Identify which cell holds the provided text, then report its (x, y) central coordinate. 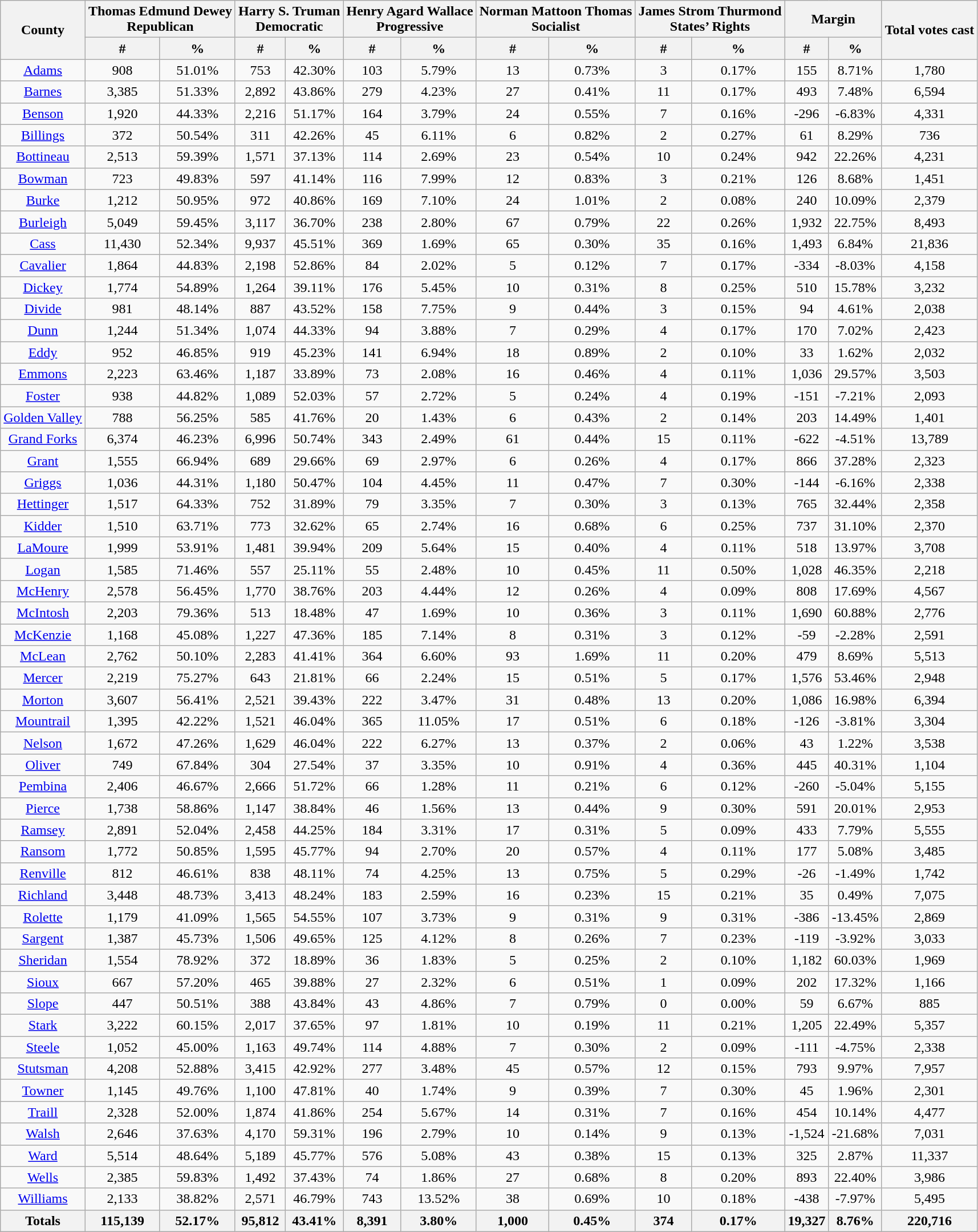
3,986 (930, 1177)
3,413 (260, 895)
-1.49% (855, 873)
445 (806, 765)
3,448 (122, 895)
McKenzie (43, 635)
97 (372, 1026)
7.48% (855, 92)
4,567 (930, 591)
0.00% (738, 1004)
32.44% (855, 504)
2.49% (439, 439)
1,742 (930, 873)
Burke (43, 200)
743 (372, 1199)
1,205 (806, 1026)
48.64% (197, 1156)
667 (122, 982)
56.45% (197, 591)
7.14% (439, 635)
50.47% (314, 483)
18.48% (314, 613)
-622 (806, 439)
887 (260, 309)
1,168 (122, 635)
597 (260, 179)
919 (260, 352)
-438 (806, 1199)
Cass (43, 244)
71.46% (197, 569)
6,996 (260, 439)
17.32% (855, 982)
56.25% (197, 418)
52.03% (314, 396)
54.89% (197, 287)
2,776 (930, 613)
37.65% (314, 1026)
1,510 (122, 526)
13.97% (855, 548)
11,337 (930, 1156)
67.84% (197, 765)
Kidder (43, 526)
Wells (43, 1177)
0.06% (738, 743)
42.26% (314, 135)
49.65% (314, 938)
Slope (43, 1004)
103 (372, 70)
-260 (806, 787)
1,521 (260, 722)
8.69% (855, 656)
-2.28% (855, 635)
16.98% (855, 700)
45.08% (197, 635)
57 (372, 396)
Ward (43, 1156)
788 (122, 418)
49.83% (197, 179)
1,780 (930, 70)
50.51% (197, 1004)
Pierce (43, 808)
-6.83% (855, 114)
209 (372, 548)
42.22% (197, 722)
40 (372, 1091)
10.09% (855, 200)
Eddy (43, 352)
1,451 (930, 179)
50.95% (197, 200)
Steele (43, 1047)
41.41% (314, 656)
104 (372, 483)
5.79% (439, 70)
1.28% (439, 787)
0.73% (592, 70)
37 (372, 765)
Mountrail (43, 722)
1.62% (855, 352)
6.11% (439, 135)
6.27% (439, 743)
50.85% (197, 852)
42.92% (314, 1069)
433 (806, 830)
36.70% (314, 222)
2,385 (122, 1177)
1,629 (260, 743)
48.24% (314, 895)
885 (930, 1004)
1,163 (260, 1047)
238 (372, 222)
James Strom ThurmondStates’ Rights (710, 19)
31.10% (855, 526)
78.92% (197, 960)
3,485 (930, 852)
-26 (806, 873)
7,075 (930, 895)
3.80% (439, 1221)
0.91% (592, 765)
7,957 (930, 1069)
9.97% (855, 1069)
Dickey (43, 287)
Mercer (43, 678)
Richland (43, 895)
808 (806, 591)
73 (372, 374)
4.86% (439, 1004)
37.63% (197, 1134)
Stutsman (43, 1069)
5,049 (122, 222)
50.54% (197, 135)
51.01% (197, 70)
1,874 (260, 1112)
2,301 (930, 1091)
5.45% (439, 287)
155 (806, 70)
2,219 (122, 678)
7.10% (439, 200)
4.44% (439, 591)
1,770 (260, 591)
1,690 (806, 613)
4,231 (930, 157)
33.89% (314, 374)
22.49% (855, 1026)
0.43% (592, 418)
1,920 (122, 114)
2,948 (930, 678)
95,812 (260, 1221)
3.48% (439, 1069)
169 (372, 200)
51.34% (197, 331)
1,492 (260, 1177)
52.34% (197, 244)
365 (372, 722)
2.97% (439, 461)
69 (372, 461)
1,969 (930, 960)
-1,524 (806, 1134)
1 (664, 982)
3.88% (439, 331)
56.41% (197, 700)
2,953 (930, 808)
52.86% (314, 265)
11.05% (439, 722)
7,031 (930, 1134)
2,017 (260, 1026)
2.48% (439, 569)
Pembina (43, 787)
36 (372, 960)
2,216 (260, 114)
518 (806, 548)
22.40% (855, 1177)
2,646 (122, 1134)
812 (122, 873)
79 (372, 504)
2.79% (439, 1134)
84 (372, 265)
2,358 (930, 504)
4,331 (930, 114)
2,458 (260, 830)
1.56% (439, 808)
2,198 (260, 265)
-7.97% (855, 1199)
1.81% (439, 1026)
Traill (43, 1112)
3,415 (260, 1069)
1,182 (806, 960)
2.87% (855, 1156)
6.94% (439, 352)
67 (513, 222)
-126 (806, 722)
-7.21% (855, 396)
164 (372, 114)
-3.92% (855, 938)
279 (372, 92)
45.73% (197, 938)
2.59% (439, 895)
2.70% (439, 852)
0.69% (592, 1199)
4.88% (439, 1047)
Emmons (43, 374)
1,481 (260, 548)
43.41% (314, 1221)
47.26% (197, 743)
2,892 (260, 92)
75.27% (197, 678)
Divide (43, 309)
6.67% (855, 1004)
1,576 (806, 678)
38 (513, 1199)
38.84% (314, 808)
54.55% (314, 917)
Henry Agard WallaceProgressive (409, 19)
0.55% (592, 114)
185 (372, 635)
1,244 (122, 331)
1,180 (260, 483)
2.24% (439, 678)
125 (372, 938)
58.86% (197, 808)
37.43% (314, 1177)
79.36% (197, 613)
3,304 (930, 722)
10.14% (855, 1112)
Griggs (43, 483)
447 (122, 1004)
51.33% (197, 92)
254 (372, 1112)
202 (806, 982)
23 (513, 157)
1,401 (930, 418)
3.47% (439, 700)
Sioux (43, 982)
46.79% (314, 1199)
1.01% (592, 200)
Walsh (43, 1134)
1,227 (260, 635)
44.31% (197, 483)
37.13% (314, 157)
43.84% (314, 1004)
53.91% (197, 548)
479 (806, 656)
5.64% (439, 548)
20.01% (855, 808)
60.03% (855, 960)
1,086 (806, 700)
0.83% (592, 179)
46.67% (197, 787)
Foster (43, 396)
46.35% (855, 569)
51.72% (314, 787)
304 (260, 765)
4,208 (122, 1069)
6,394 (930, 700)
6.84% (855, 244)
Ramsey (43, 830)
49.74% (314, 1047)
4.25% (439, 873)
1,052 (122, 1047)
Billings (43, 135)
19,327 (806, 1221)
66.94% (197, 461)
1,672 (122, 743)
2,032 (930, 352)
585 (260, 418)
773 (260, 526)
48.11% (314, 873)
2,891 (122, 830)
5,555 (930, 830)
3,538 (930, 743)
3,117 (260, 222)
2.80% (439, 222)
364 (372, 656)
5,155 (930, 787)
Grant (43, 461)
63.46% (197, 374)
972 (260, 200)
325 (806, 1156)
4,170 (260, 1134)
46.61% (197, 873)
0.47% (592, 483)
0.50% (738, 569)
1,187 (260, 374)
Adams (43, 70)
1,100 (260, 1091)
1,166 (930, 982)
-4.75% (855, 1047)
43.52% (314, 309)
576 (372, 1156)
39.88% (314, 982)
39.43% (314, 700)
Stark (43, 1026)
48.14% (197, 309)
2,666 (260, 787)
5,357 (930, 1026)
0.46% (592, 374)
2,578 (122, 591)
-119 (806, 938)
47.36% (314, 635)
18.89% (314, 960)
47 (372, 613)
45.23% (314, 352)
22.75% (855, 222)
McHenry (43, 591)
765 (806, 504)
48.73% (197, 895)
52.04% (197, 830)
1,493 (806, 244)
22 (664, 222)
Cavalier (43, 265)
908 (122, 70)
493 (806, 92)
6,374 (122, 439)
-5.04% (855, 787)
2,406 (122, 787)
3,232 (930, 287)
4,477 (930, 1112)
64.33% (197, 504)
1,264 (260, 287)
752 (260, 504)
0.41% (592, 92)
Golden Valley (43, 418)
-386 (806, 917)
-8.03% (855, 265)
1,555 (122, 461)
Bowman (43, 179)
44.83% (197, 265)
866 (806, 461)
1,147 (260, 808)
3,503 (930, 374)
454 (806, 1112)
-3.81% (855, 722)
343 (372, 439)
46.23% (197, 439)
59.83% (197, 1177)
49.76% (197, 1091)
557 (260, 569)
1,000 (513, 1221)
0.27% (738, 135)
57.20% (197, 982)
33 (806, 352)
31 (513, 700)
2.74% (439, 526)
Total votes cast (930, 30)
44.25% (314, 830)
5,495 (930, 1199)
2.08% (439, 374)
5,189 (260, 1156)
LaMoure (43, 548)
513 (260, 613)
45.00% (197, 1047)
1,517 (122, 504)
-151 (806, 396)
2.32% (439, 982)
1,089 (260, 396)
Harry S. TrumanDemocratic (289, 19)
369 (372, 244)
115,139 (122, 1221)
107 (372, 917)
Sargent (43, 938)
15.78% (855, 287)
1,774 (122, 287)
14.49% (855, 418)
3,033 (930, 938)
2,093 (930, 396)
-59 (806, 635)
2,283 (260, 656)
942 (806, 157)
1,999 (122, 548)
1,864 (122, 265)
1,506 (260, 938)
1,585 (122, 569)
1,554 (122, 960)
2,038 (930, 309)
8.71% (855, 70)
749 (122, 765)
59.45% (197, 222)
Bottineau (43, 157)
753 (260, 70)
41.86% (314, 1112)
177 (806, 852)
793 (806, 1069)
591 (806, 808)
Towner (43, 1091)
39.11% (314, 287)
1,738 (122, 808)
1,179 (122, 917)
52.00% (197, 1112)
2,133 (122, 1199)
-111 (806, 1047)
0.39% (592, 1091)
388 (260, 1004)
40.86% (314, 200)
2,869 (930, 917)
116 (372, 179)
Benson (43, 114)
2,513 (122, 157)
Rolette (43, 917)
21.81% (314, 678)
4.23% (439, 92)
60.88% (855, 613)
141 (372, 352)
2,521 (260, 700)
21,836 (930, 244)
60.15% (197, 1026)
643 (260, 678)
59 (806, 1004)
1,387 (122, 938)
176 (372, 287)
311 (260, 135)
0.82% (592, 135)
Totals (43, 1221)
8.76% (855, 1221)
51.17% (314, 114)
1.74% (439, 1091)
1,028 (806, 569)
McIntosh (43, 613)
4.61% (855, 309)
40.31% (855, 765)
63.71% (197, 526)
2.69% (439, 157)
6.60% (439, 656)
50.10% (197, 656)
7.99% (439, 179)
37.28% (855, 461)
3.31% (439, 830)
38.76% (314, 591)
Sheridan (43, 960)
Grand Forks (43, 439)
1,565 (260, 917)
0 (664, 1004)
-144 (806, 483)
374 (664, 1221)
29.57% (855, 374)
981 (122, 309)
7.79% (855, 830)
1,595 (260, 852)
County (43, 30)
41.76% (314, 418)
-21.68% (855, 1134)
27.54% (314, 765)
Margin (833, 19)
22.26% (855, 157)
42.30% (314, 70)
29.66% (314, 461)
Burleigh (43, 222)
1,772 (122, 852)
Oliver (43, 765)
3,222 (122, 1026)
938 (122, 396)
1.86% (439, 1177)
689 (260, 461)
3,385 (122, 92)
Logan (43, 569)
0.54% (592, 157)
McLean (43, 656)
4.12% (439, 938)
1.96% (855, 1091)
736 (930, 135)
5,514 (122, 1156)
1,212 (122, 200)
52.88% (197, 1069)
38.82% (197, 1199)
-6.16% (855, 483)
46 (372, 808)
4,158 (930, 265)
25.11% (314, 569)
1.22% (855, 743)
Barnes (43, 92)
510 (806, 287)
Dunn (43, 331)
2,571 (260, 1199)
183 (372, 895)
2.02% (439, 265)
0.49% (855, 895)
0.38% (592, 1156)
44.82% (197, 396)
Ransom (43, 852)
8,493 (930, 222)
2,423 (930, 331)
-13.45% (855, 917)
47.81% (314, 1091)
11,430 (122, 244)
55 (372, 569)
1,571 (260, 157)
170 (806, 331)
2,223 (122, 374)
184 (372, 830)
93 (513, 656)
-334 (806, 265)
6,594 (930, 92)
240 (806, 200)
5.67% (439, 1112)
-4.51% (855, 439)
277 (372, 1069)
1.83% (439, 960)
Norman Mattoon ThomasSocialist (555, 19)
737 (806, 526)
3,607 (122, 700)
52.17% (197, 1221)
0.75% (592, 873)
8.68% (855, 179)
Morton (43, 700)
465 (260, 982)
2,328 (122, 1112)
41.14% (314, 179)
893 (806, 1177)
17.69% (855, 591)
126 (806, 179)
1,104 (930, 765)
220,716 (930, 1221)
18 (513, 352)
7.02% (855, 331)
Nelson (43, 743)
39.94% (314, 548)
952 (122, 352)
1,395 (122, 722)
2,379 (930, 200)
Hettinger (43, 504)
158 (372, 309)
Williams (43, 1199)
53.46% (855, 678)
2,370 (930, 526)
2,762 (122, 656)
2,218 (930, 569)
2,203 (122, 613)
1,074 (260, 331)
3.79% (439, 114)
9,937 (260, 244)
0.48% (592, 700)
45.51% (314, 244)
1,145 (122, 1091)
13,789 (930, 439)
3,708 (930, 548)
59.31% (314, 1134)
46.85% (197, 352)
Renville (43, 873)
59.39% (197, 157)
Thomas Edmund DeweyRepublican (160, 19)
50.74% (314, 439)
196 (372, 1134)
2,591 (930, 635)
2,323 (930, 461)
13.52% (439, 1199)
43.86% (314, 92)
0.37% (592, 743)
0.08% (738, 200)
-296 (806, 114)
7.75% (439, 309)
8,391 (372, 1221)
1,932 (806, 222)
4.45% (439, 483)
14 (513, 1112)
0.40% (592, 548)
32.62% (314, 526)
31.89% (314, 504)
0.89% (592, 352)
5,513 (930, 656)
2.72% (439, 396)
723 (122, 179)
1.43% (439, 418)
8.29% (855, 135)
41.09% (197, 917)
3.73% (439, 917)
838 (260, 873)
